Capture the cell that displays the provided text and extract its (X, Y) central coordinate. 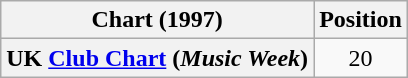
UK Club Chart (Music Week) (158, 58)
20 (361, 58)
Chart (1997) (158, 20)
Position (361, 20)
